Identify which cell holds the provided text, then report its (X, Y) central coordinate. 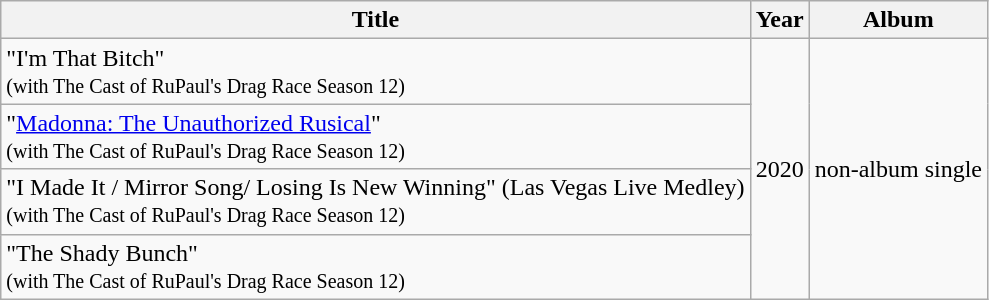
non-album single (898, 169)
"I'm That Bitch"(with The Cast of RuPaul's Drag Race Season 12) (376, 72)
"Madonna: The Unauthorized Rusical"(with The Cast of RuPaul's Drag Race Season 12) (376, 136)
Title (376, 20)
Album (898, 20)
Year (780, 20)
"The Shady Bunch"(with The Cast of RuPaul's Drag Race Season 12) (376, 266)
"I Made It / Mirror Song/ Losing Is New Winning" (Las Vegas Live Medley)(with The Cast of RuPaul's Drag Race Season 12) (376, 202)
2020 (780, 169)
